Return [X, Y] of the center of cell containing provided text 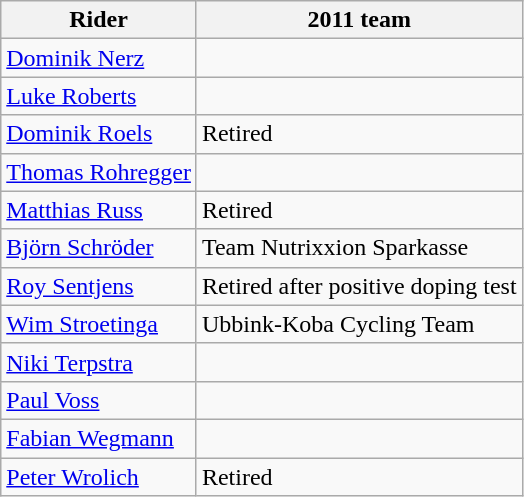
2011 team [359, 20]
Ubbink-Koba Cycling Team [359, 324]
Team Nutrixxion Sparkasse [359, 248]
Retired after positive doping test [359, 286]
Roy Sentjens [99, 286]
Björn Schröder [99, 248]
Paul Voss [99, 400]
Rider [99, 20]
Fabian Wegmann [99, 438]
Dominik Roels [99, 134]
Wim Stroetinga [99, 324]
Luke Roberts [99, 96]
Niki Terpstra [99, 362]
Peter Wrolich [99, 477]
Thomas Rohregger [99, 172]
Dominik Nerz [99, 58]
Matthias Russ [99, 210]
